From the cell containing the given text, extract its center point as [x, y] coordinate. 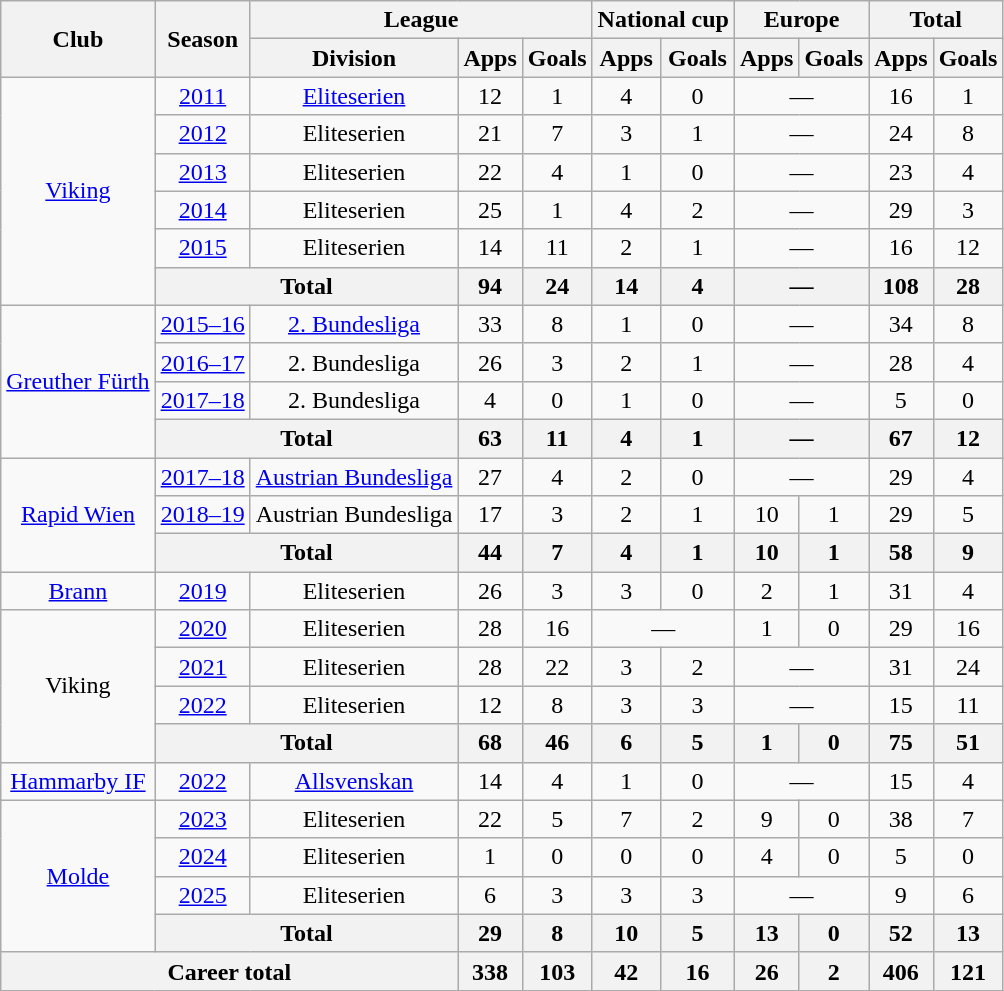
103 [557, 971]
44 [490, 553]
Greuther Fürth [78, 381]
Division [354, 58]
42 [626, 971]
2014 [202, 210]
Rapid Wien [78, 515]
46 [557, 743]
2025 [202, 895]
94 [490, 286]
Season [202, 39]
2015 [202, 248]
Molde [78, 876]
23 [901, 172]
108 [901, 286]
Brann [78, 591]
34 [901, 324]
63 [490, 438]
67 [901, 438]
2015–16 [202, 324]
25 [490, 210]
2021 [202, 667]
Allsvenskan [354, 781]
2024 [202, 857]
Career total [230, 971]
2023 [202, 819]
League [421, 20]
33 [490, 324]
75 [901, 743]
38 [901, 819]
Europe [801, 20]
52 [901, 933]
2018–19 [202, 515]
2011 [202, 96]
2019 [202, 591]
Hammarby IF [78, 781]
121 [968, 971]
51 [968, 743]
58 [901, 553]
27 [490, 477]
National cup [663, 20]
17 [490, 515]
2012 [202, 134]
21 [490, 134]
2020 [202, 629]
338 [490, 971]
Club [78, 39]
406 [901, 971]
68 [490, 743]
2013 [202, 172]
2016–17 [202, 362]
